For the text-containing cell, return its midpoint in [X, Y] coordinate format. 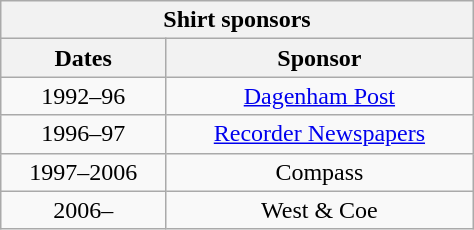
2006– [84, 210]
Recorder Newspapers [320, 134]
West & Coe [320, 210]
1996–97 [84, 134]
1992–96 [84, 96]
Dates [84, 58]
1997–2006 [84, 172]
Compass [320, 172]
Shirt sponsors [237, 20]
Sponsor [320, 58]
Dagenham Post [320, 96]
